Output the [X, Y] coordinate of the center of the cell containing the given text.  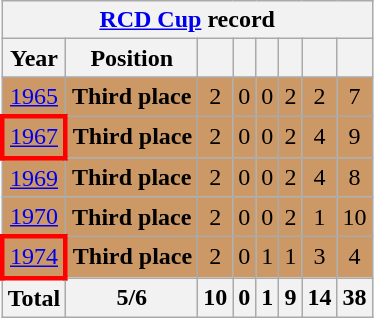
1969 [34, 178]
Total [34, 298]
Position [132, 58]
1965 [34, 97]
1974 [34, 258]
RCD Cup record [187, 20]
Year [34, 58]
8 [354, 178]
3 [320, 258]
1967 [34, 136]
5/6 [132, 298]
7 [354, 97]
38 [354, 298]
14 [320, 298]
1970 [34, 217]
